Pinpoint the cell where the given text exists, returning its [X, Y] midpoint coordinate. 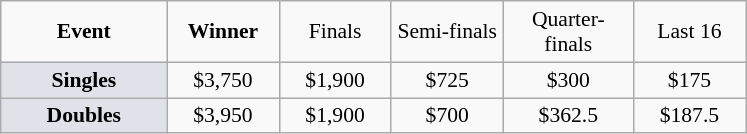
Last 16 [689, 32]
Finals [335, 32]
$300 [568, 80]
$700 [447, 116]
Semi-finals [447, 32]
$362.5 [568, 116]
Winner [223, 32]
Singles [84, 80]
$187.5 [689, 116]
$3,750 [223, 80]
$175 [689, 80]
Doubles [84, 116]
Quarter-finals [568, 32]
$725 [447, 80]
$3,950 [223, 116]
Event [84, 32]
